Scan for the cell matching the given text and deliver its [X, Y] coordinate at center. 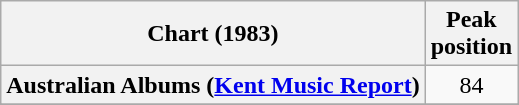
Peak position [471, 34]
84 [471, 85]
Australian Albums (Kent Music Report) [213, 85]
Chart (1983) [213, 34]
